From the cell containing the given text, extract its center point as (x, y) coordinate. 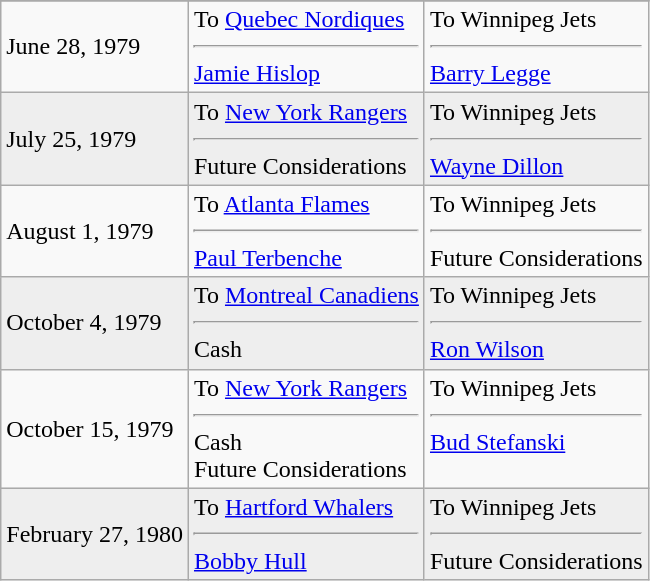
October 4, 1979 (95, 323)
To Winnipeg JetsBud Stefanski (536, 428)
July 25, 1979 (95, 139)
To Atlanta FlamesPaul Terbenche (306, 231)
To New York RangersFuture Considerations (306, 139)
To New York RangersCash Future Considerations (306, 428)
To Hartford WhalersBobby Hull (306, 534)
To Montreal CanadiensCash (306, 323)
October 15, 1979 (95, 428)
August 1, 1979 (95, 231)
To Winnipeg JetsBarry Legge (536, 47)
February 27, 1980 (95, 534)
To Winnipeg JetsWayne Dillon (536, 139)
June 28, 1979 (95, 47)
To Quebec NordiquesJamie Hislop (306, 47)
To Winnipeg JetsRon Wilson (536, 323)
